Capture the cell that displays the provided text and extract its (x, y) central coordinate. 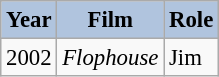
Film (110, 20)
2002 (29, 58)
Role (192, 20)
Jim (192, 58)
Flophouse (110, 58)
Year (29, 20)
